Locate the cell with the specified text and output its (x, y) center coordinate. 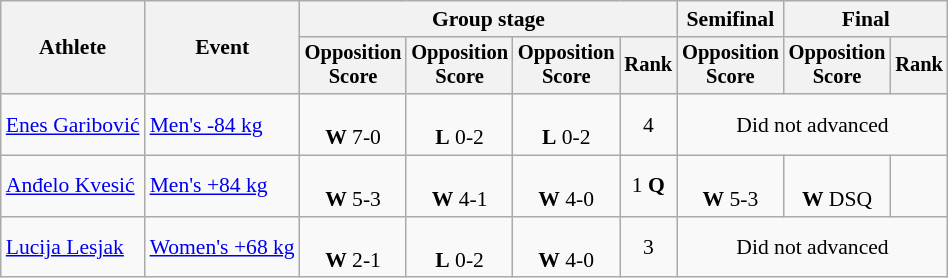
W 4-1 (460, 186)
3 (649, 248)
Men's +84 kg (222, 186)
W 7-0 (354, 124)
Women's +68 kg (222, 248)
Event (222, 48)
Anđelo Kvesić (73, 186)
Final (866, 19)
Men's -84 kg (222, 124)
Enes Garibović (73, 124)
1 Q (649, 186)
Athlete (73, 48)
4 (649, 124)
W 2-1 (354, 248)
Semifinal (730, 19)
Group stage (488, 19)
W DSQ (838, 186)
Lucija Lesjak (73, 248)
